Output the (X, Y) coordinate of the center of the cell containing the given text.  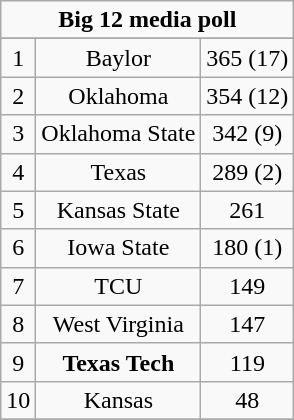
10 (18, 400)
Big 12 media poll (148, 20)
West Virginia (118, 324)
Oklahoma (118, 96)
TCU (118, 286)
8 (18, 324)
Baylor (118, 58)
2 (18, 96)
354 (12) (248, 96)
Oklahoma State (118, 134)
261 (248, 210)
6 (18, 248)
119 (248, 362)
9 (18, 362)
149 (248, 286)
Iowa State (118, 248)
342 (9) (248, 134)
365 (17) (248, 58)
Kansas (118, 400)
147 (248, 324)
Texas (118, 172)
4 (18, 172)
Texas Tech (118, 362)
3 (18, 134)
Kansas State (118, 210)
7 (18, 286)
48 (248, 400)
289 (2) (248, 172)
1 (18, 58)
180 (1) (248, 248)
5 (18, 210)
